Extract the (X, Y) coordinate from the center of the cell holding the provided text.  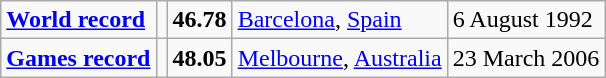
23 March 2006 (526, 58)
Games record (78, 58)
6 August 1992 (526, 20)
Barcelona, Spain (340, 20)
Melbourne, Australia (340, 58)
48.05 (200, 58)
46.78 (200, 20)
World record (78, 20)
